Pinpoint the cell where the given text exists, returning its (X, Y) midpoint coordinate. 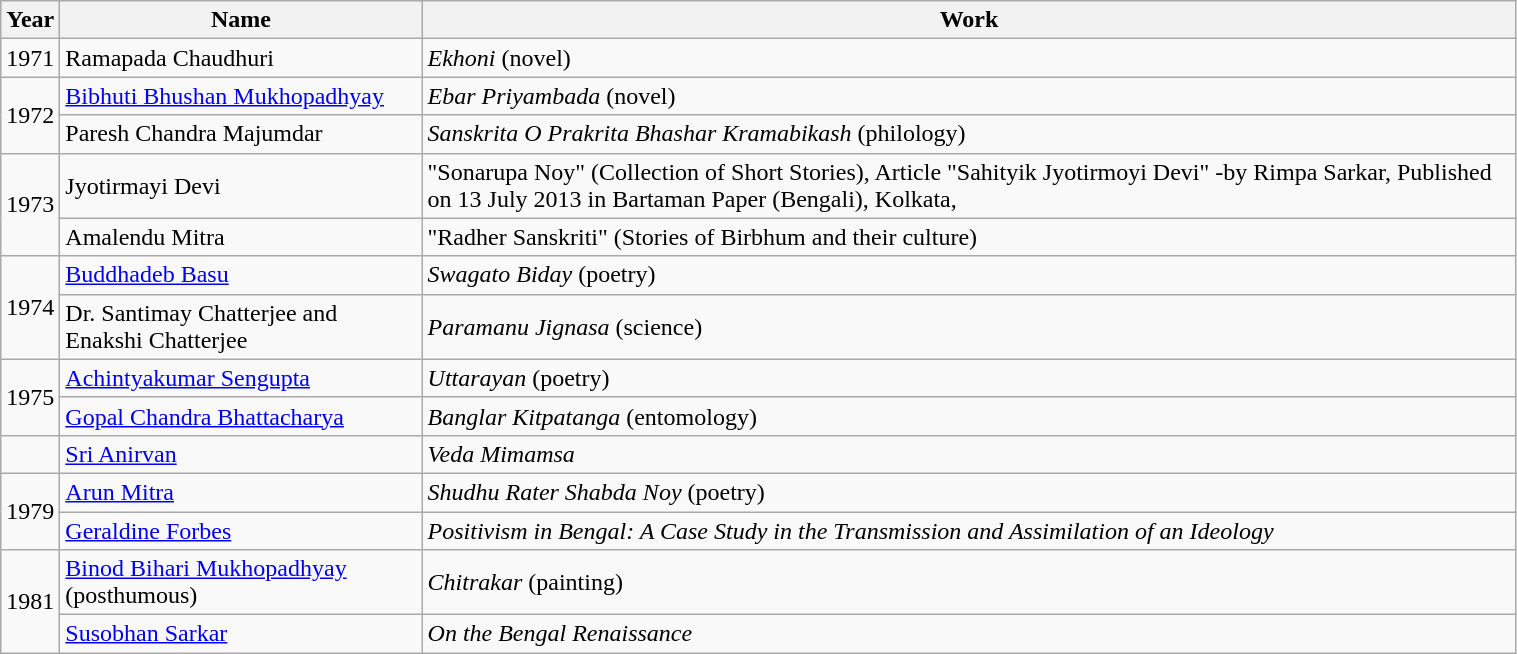
Susobhan Sarkar (241, 634)
Bibhuti Bhushan Mukhopadhyay (241, 96)
Sanskrita O Prakrita Bhashar Kramabikash (philology) (969, 134)
Banglar Kitpatanga (entomology) (969, 416)
Ebar Priyambada (novel) (969, 96)
Jyotirmayi Devi (241, 186)
Gopal Chandra Bhattacharya (241, 416)
Sri Anirvan (241, 454)
Ekhoni (novel) (969, 58)
Paresh Chandra Majumdar (241, 134)
Shudhu Rater Shabda Noy (poetry) (969, 492)
Work (969, 20)
1981 (30, 602)
"Radher Sanskriti" (Stories of Birbhum and their culture) (969, 237)
Swagato Biday (poetry) (969, 275)
Chitrakar (painting) (969, 582)
1973 (30, 204)
Paramanu Jignasa (science) (969, 326)
Achintyakumar Sengupta (241, 378)
1974 (30, 308)
1971 (30, 58)
Ramapada Chaudhuri (241, 58)
Amalendu Mitra (241, 237)
Buddhadeb Basu (241, 275)
1979 (30, 511)
Arun Mitra (241, 492)
1975 (30, 397)
Positivism in Bengal: A Case Study in the Transmission and Assimilation of an Ideology (969, 531)
Name (241, 20)
Binod Bihari Mukhopadhyay (posthumous) (241, 582)
Geraldine Forbes (241, 531)
Year (30, 20)
Dr. Santimay Chatterjee and Enakshi Chatterjee (241, 326)
1972 (30, 115)
Veda Mimamsa (969, 454)
On the Bengal Renaissance (969, 634)
Uttarayan (poetry) (969, 378)
